Extract the [x, y] coordinate from the center of the cell holding the provided text.  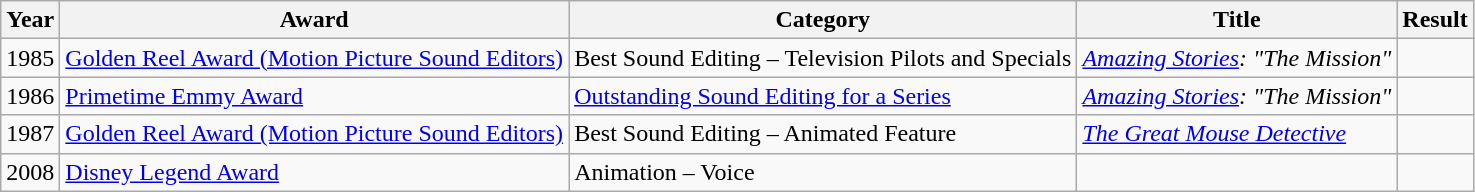
Result [1435, 20]
The Great Mouse Detective [1237, 134]
Best Sound Editing – Television Pilots and Specials [823, 58]
Title [1237, 20]
Outstanding Sound Editing for a Series [823, 96]
1987 [30, 134]
Disney Legend Award [314, 172]
1985 [30, 58]
Animation – Voice [823, 172]
Award [314, 20]
Best Sound Editing – Animated Feature [823, 134]
2008 [30, 172]
Primetime Emmy Award [314, 96]
1986 [30, 96]
Category [823, 20]
Year [30, 20]
